Locate the cell with the specified text and output its [x, y] center coordinate. 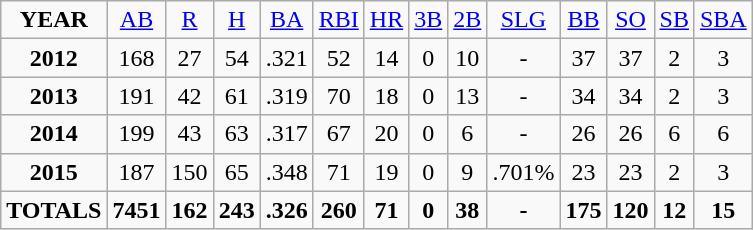
RBI [338, 20]
BB [584, 20]
TOTALS [54, 210]
SB [674, 20]
SBA [723, 20]
.321 [286, 58]
70 [338, 96]
260 [338, 210]
243 [236, 210]
191 [136, 96]
AB [136, 20]
.317 [286, 134]
H [236, 20]
2014 [54, 134]
175 [584, 210]
187 [136, 172]
63 [236, 134]
2012 [54, 58]
SLG [524, 20]
2B [468, 20]
R [190, 20]
BA [286, 20]
15 [723, 210]
14 [386, 58]
162 [190, 210]
43 [190, 134]
20 [386, 134]
.701% [524, 172]
9 [468, 172]
27 [190, 58]
HR [386, 20]
YEAR [54, 20]
SO [630, 20]
168 [136, 58]
7451 [136, 210]
65 [236, 172]
3B [428, 20]
199 [136, 134]
12 [674, 210]
10 [468, 58]
.326 [286, 210]
38 [468, 210]
13 [468, 96]
150 [190, 172]
52 [338, 58]
.319 [286, 96]
.348 [286, 172]
42 [190, 96]
2015 [54, 172]
120 [630, 210]
18 [386, 96]
61 [236, 96]
54 [236, 58]
2013 [54, 96]
67 [338, 134]
19 [386, 172]
